Locate the cell with the specified text and output its (X, Y) center coordinate. 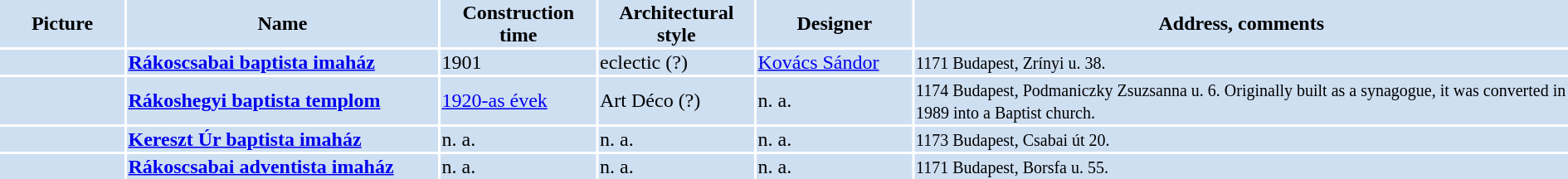
eclectic (?) (677, 62)
Rákoscsabai adventista imaház (282, 167)
Designer (835, 23)
Kereszt Úr baptista imaház (282, 139)
1171 Budapest, Zrínyi u. 38. (1241, 62)
1901 (519, 62)
Picture (62, 23)
Art Déco (?) (677, 101)
1920-as évek (519, 101)
Kovács Sándor (835, 62)
Rákoshegyi baptista templom (282, 101)
Architectural style (677, 23)
Name (282, 23)
Construction time (519, 23)
1174 Budapest, Podmaniczky Zsuzsanna u. 6. Originally built as a synagogue, it was converted in 1989 into a Baptist church. (1241, 101)
Rákoscsabai baptista imaház (282, 62)
Address, comments (1241, 23)
1171 Budapest, Borsfa u. 55. (1241, 167)
1173 Budapest, Csabai út 20. (1241, 139)
